Identify which cell holds the provided text, then report its (X, Y) central coordinate. 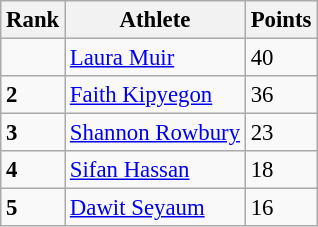
23 (280, 133)
Faith Kipyegon (156, 95)
2 (33, 95)
36 (280, 95)
Sifan Hassan (156, 170)
18 (280, 170)
Shannon Rowbury (156, 133)
5 (33, 208)
40 (280, 58)
Points (280, 20)
Dawit Seyaum (156, 208)
Rank (33, 20)
Athlete (156, 20)
Laura Muir (156, 58)
3 (33, 133)
16 (280, 208)
4 (33, 170)
